Output the [X, Y] coordinate of the center of the cell containing the given text.  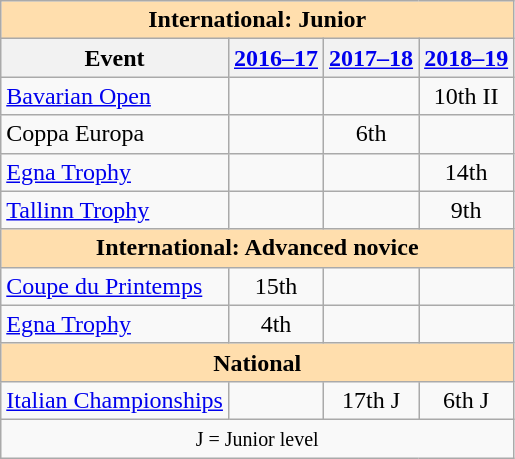
2018–19 [466, 58]
Coupe du Printemps [115, 286]
Tallinn Trophy [115, 210]
Italian Championships [115, 400]
6th [372, 134]
Event [115, 58]
9th [466, 210]
4th [276, 324]
10th II [466, 96]
15th [276, 286]
2017–18 [372, 58]
National [258, 362]
Bavarian Open [115, 96]
International: Junior [258, 20]
J = Junior level [258, 438]
14th [466, 172]
International: Advanced novice [258, 248]
Coppa Europa [115, 134]
17th J [372, 400]
6th J [466, 400]
2016–17 [276, 58]
